Identify which cell holds the provided text, then report its [x, y] central coordinate. 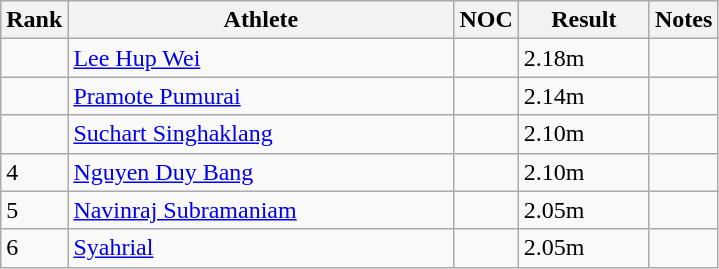
5 [34, 210]
Navinraj Subramaniam [261, 210]
Notes [683, 20]
NOC [486, 20]
Pramote Pumurai [261, 96]
Result [584, 20]
6 [34, 248]
Syahrial [261, 248]
Athlete [261, 20]
2.14m [584, 96]
4 [34, 172]
Lee Hup Wei [261, 58]
2.18m [584, 58]
Rank [34, 20]
Nguyen Duy Bang [261, 172]
Suchart Singhaklang [261, 134]
